Return (X, Y) of the center of cell containing provided text 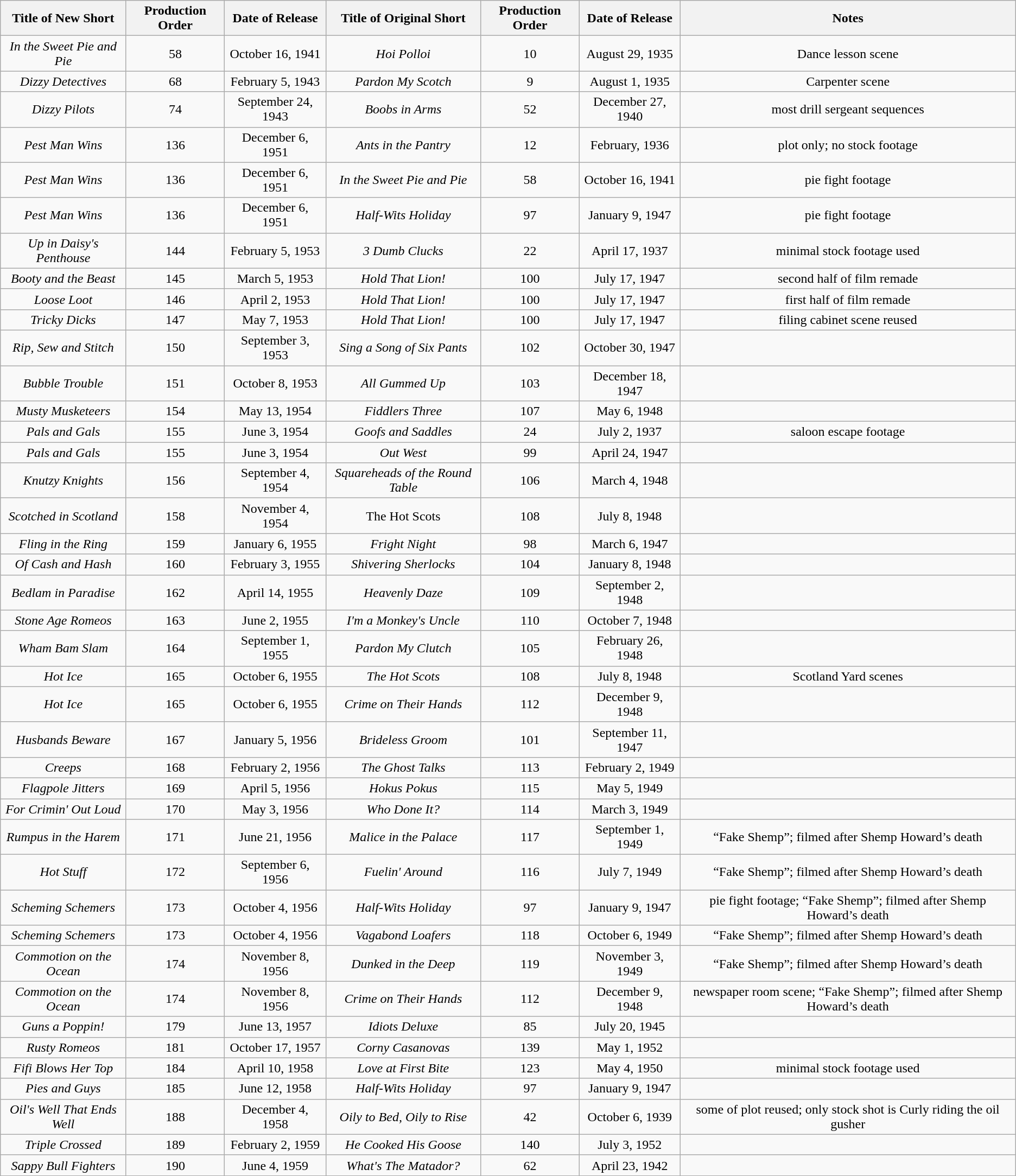
62 (530, 1165)
156 (175, 481)
Idiots Deluxe (403, 1027)
Malice in the Palace (403, 837)
He Cooked His Goose (403, 1145)
September 3, 1953 (275, 347)
April 17, 1937 (630, 251)
Pardon My Scotch (403, 81)
115 (530, 788)
All Gummed Up (403, 383)
Hokus Pokus (403, 788)
April 5, 1956 (275, 788)
74 (175, 110)
December 18, 1947 (630, 383)
April 23, 1942 (630, 1165)
169 (175, 788)
159 (175, 544)
March 4, 1948 (630, 481)
September 11, 1947 (630, 739)
167 (175, 739)
April 24, 1947 (630, 453)
May 3, 1956 (275, 809)
March 6, 1947 (630, 544)
Title of Original Short (403, 18)
Pies and Guys (63, 1089)
November 3, 1949 (630, 964)
22 (530, 251)
117 (530, 837)
December 4, 1958 (275, 1117)
144 (175, 251)
Vagabond Loafers (403, 936)
newspaper room scene; “Fake Shemp”; filmed after Shemp Howard’s death (848, 999)
170 (175, 809)
pie fight footage; “Fake Shemp”; filmed after Shemp Howard’s death (848, 907)
172 (175, 873)
68 (175, 81)
158 (175, 516)
September 4, 1954 (275, 481)
Ants in the Pantry (403, 144)
189 (175, 1145)
October 17, 1957 (275, 1047)
Fiddlers Three (403, 411)
162 (175, 593)
184 (175, 1068)
101 (530, 739)
Carpenter scene (848, 81)
Dance lesson scene (848, 53)
140 (530, 1145)
Tricky Dicks (63, 320)
Oil's Well That Ends Well (63, 1117)
Love at First Bite (403, 1068)
June 2, 1955 (275, 620)
September 1, 1955 (275, 648)
second half of film remade (848, 278)
Title of New Short (63, 18)
Brideless Groom (403, 739)
Of Cash and Hash (63, 564)
June 4, 1959 (275, 1165)
9 (530, 81)
May 6, 1948 (630, 411)
Stone Age Romeos (63, 620)
Boobs in Arms (403, 110)
Loose Loot (63, 299)
151 (175, 383)
3 Dumb Clucks (403, 251)
Hot Stuff (63, 873)
164 (175, 648)
December 27, 1940 (630, 110)
May 13, 1954 (275, 411)
October 6, 1949 (630, 936)
October 7, 1948 (630, 620)
saloon escape footage (848, 432)
Heavenly Daze (403, 593)
107 (530, 411)
Notes (848, 18)
139 (530, 1047)
Creeps (63, 767)
Goofs and Saddles (403, 432)
June 21, 1956 (275, 837)
January 8, 1948 (630, 564)
The Ghost Talks (403, 767)
188 (175, 1117)
plot only; no stock footage (848, 144)
For Crimin' Out Loud (63, 809)
May 7, 1953 (275, 320)
June 12, 1958 (275, 1089)
July 3, 1952 (630, 1145)
Sing a Song of Six Pants (403, 347)
52 (530, 110)
106 (530, 481)
Wham Bam Slam (63, 648)
Knutzy Knights (63, 481)
Fling in the Ring (63, 544)
Oily to Bed, Oily to Rise (403, 1117)
Sappy Bull Fighters (63, 1165)
85 (530, 1027)
Scotched in Scotland (63, 516)
August 29, 1935 (630, 53)
Flagpole Jitters (63, 788)
Corny Casanovas (403, 1047)
181 (175, 1047)
Triple Crossed (63, 1145)
145 (175, 278)
February 3, 1955 (275, 564)
Rusty Romeos (63, 1047)
March 5, 1953 (275, 278)
116 (530, 873)
Fuelin' Around (403, 873)
105 (530, 648)
160 (175, 564)
April 14, 1955 (275, 593)
I'm a Monkey's Uncle (403, 620)
168 (175, 767)
What's The Matador? (403, 1165)
February 5, 1953 (275, 251)
July 7, 1949 (630, 873)
98 (530, 544)
February 26, 1948 (630, 648)
August 1, 1935 (630, 81)
February, 1936 (630, 144)
September 24, 1943 (275, 110)
Hoi Polloi (403, 53)
March 3, 1949 (630, 809)
190 (175, 1165)
February 5, 1943 (275, 81)
May 5, 1949 (630, 788)
Fright Night (403, 544)
September 6, 1956 (275, 873)
some of plot reused; only stock shot is Curly riding the oil gusher (848, 1117)
113 (530, 767)
Bedlam in Paradise (63, 593)
filing cabinet scene reused (848, 320)
September 2, 1948 (630, 593)
147 (175, 320)
Guns a Poppin! (63, 1027)
April 10, 1958 (275, 1068)
Fifi Blows Her Top (63, 1068)
Rip, Sew and Stitch (63, 347)
October 6, 1939 (630, 1117)
Rumpus in the Harem (63, 837)
179 (175, 1027)
109 (530, 593)
10 (530, 53)
42 (530, 1117)
most drill sergeant sequences (848, 110)
first half of film remade (848, 299)
Shivering Sherlocks (403, 564)
July 20, 1945 (630, 1027)
171 (175, 837)
99 (530, 453)
Out West (403, 453)
September 1, 1949 (630, 837)
Dunked in the Deep (403, 964)
February 2, 1949 (630, 767)
114 (530, 809)
163 (175, 620)
150 (175, 347)
102 (530, 347)
103 (530, 383)
Bubble Trouble (63, 383)
Up in Daisy's Penthouse (63, 251)
Musty Musketeers (63, 411)
October 8, 1953 (275, 383)
February 2, 1959 (275, 1145)
24 (530, 432)
Husbands Beware (63, 739)
October 30, 1947 (630, 347)
Who Done It? (403, 809)
Scotland Yard scenes (848, 676)
123 (530, 1068)
November 4, 1954 (275, 516)
110 (530, 620)
Squareheads of the Round Table (403, 481)
May 4, 1950 (630, 1068)
April 2, 1953 (275, 299)
118 (530, 936)
185 (175, 1089)
104 (530, 564)
June 13, 1957 (275, 1027)
Pardon My Clutch (403, 648)
119 (530, 964)
July 2, 1937 (630, 432)
12 (530, 144)
146 (175, 299)
Dizzy Detectives (63, 81)
February 2, 1956 (275, 767)
Dizzy Pilots (63, 110)
154 (175, 411)
May 1, 1952 (630, 1047)
January 5, 1956 (275, 739)
January 6, 1955 (275, 544)
Booty and the Beast (63, 278)
